Return [x, y] of the center of cell containing provided text 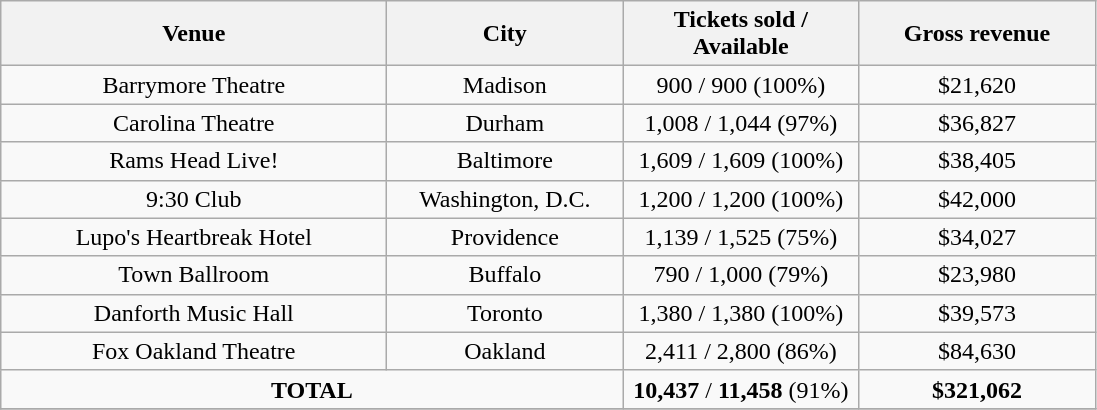
Durham [505, 123]
Barrymore Theatre [194, 85]
1,380 / 1,380 (100%) [741, 313]
Toronto [505, 313]
Town Ballroom [194, 275]
TOTAL [312, 389]
2,411 / 2,800 (86%) [741, 351]
$23,980 [977, 275]
Carolina Theatre [194, 123]
Tickets sold / Available [741, 34]
10,437 / 11,458 (91%) [741, 389]
$38,405 [977, 161]
Gross revenue [977, 34]
Madison [505, 85]
$21,620 [977, 85]
City [505, 34]
$84,630 [977, 351]
Providence [505, 237]
Rams Head Live! [194, 161]
Oakland [505, 351]
790 / 1,000 (79%) [741, 275]
1,008 / 1,044 (97%) [741, 123]
1,200 / 1,200 (100%) [741, 199]
$321,062 [977, 389]
9:30 Club [194, 199]
1,609 / 1,609 (100%) [741, 161]
Buffalo [505, 275]
900 / 900 (100%) [741, 85]
1,139 / 1,525 (75%) [741, 237]
Lupo's Heartbreak Hotel [194, 237]
Fox Oakland Theatre [194, 351]
Danforth Music Hall [194, 313]
$36,827 [977, 123]
$39,573 [977, 313]
Venue [194, 34]
Baltimore [505, 161]
Washington, D.C. [505, 199]
$42,000 [977, 199]
$34,027 [977, 237]
